Capture the cell that displays the provided text and extract its [X, Y] central coordinate. 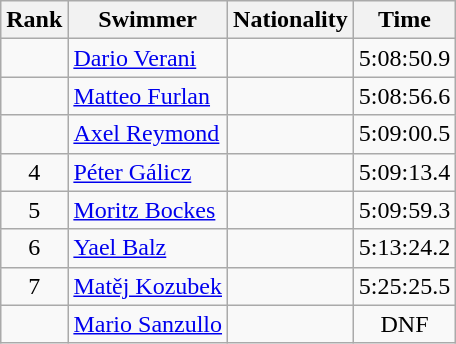
Yael Balz [148, 248]
Matteo Furlan [148, 96]
Matěj Kozubek [148, 286]
Péter Gálicz [148, 172]
5:09:13.4 [404, 172]
5:08:50.9 [404, 58]
4 [34, 172]
5:13:24.2 [404, 248]
Moritz Bockes [148, 210]
7 [34, 286]
Rank [34, 20]
6 [34, 248]
5:09:59.3 [404, 210]
5 [34, 210]
5:08:56.6 [404, 96]
Nationality [291, 20]
Dario Verani [148, 58]
DNF [404, 324]
Mario Sanzullo [148, 324]
5:25:25.5 [404, 286]
Axel Reymond [148, 134]
Swimmer [148, 20]
Time [404, 20]
5:09:00.5 [404, 134]
